Find where the given text appears and provide that cell's center as (X, Y) coordinate. 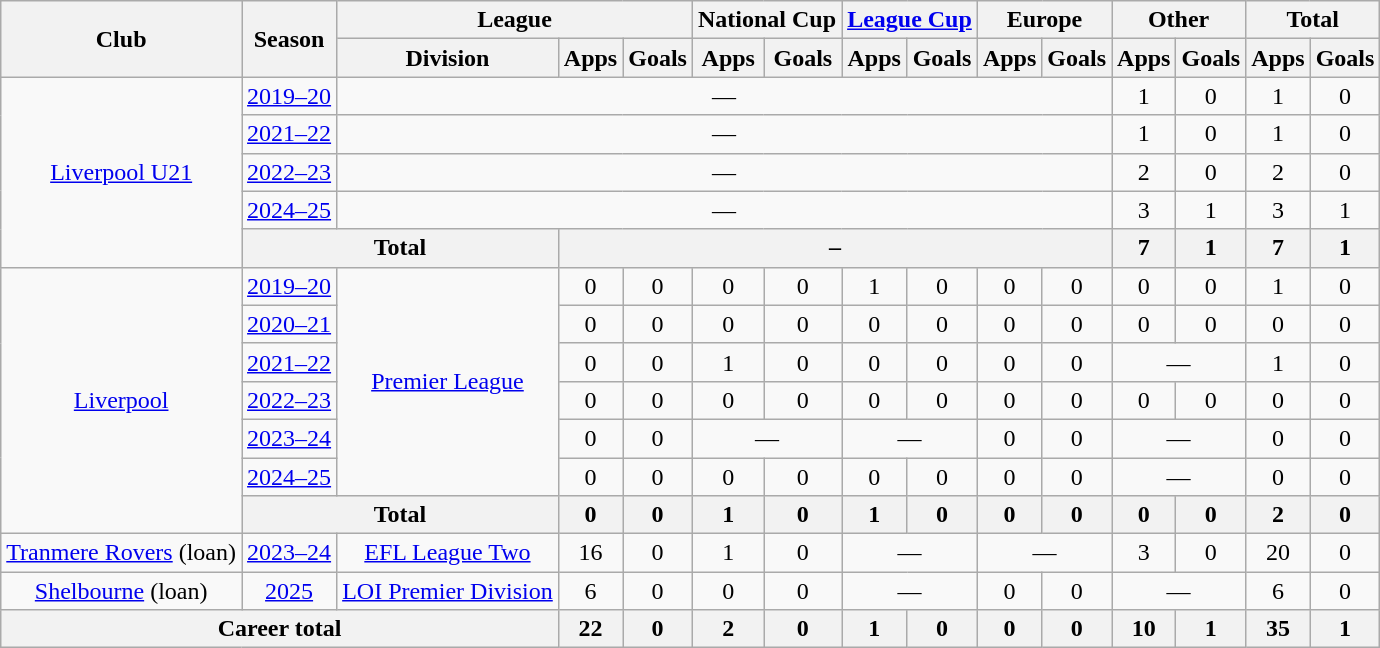
Tranmere Rovers (loan) (122, 553)
Europe (1044, 20)
Liverpool (122, 400)
20 (1278, 553)
League (515, 20)
Club (122, 39)
35 (1278, 629)
League Cup (910, 20)
2020–21 (290, 324)
2025 (290, 591)
Shelbourne (loan) (122, 591)
Division (448, 58)
10 (1144, 629)
– (834, 248)
Career total (280, 629)
22 (590, 629)
National Cup (766, 20)
Other (1179, 20)
LOI Premier Division (448, 591)
16 (590, 553)
Premier League (448, 381)
Liverpool U21 (122, 172)
Season (290, 39)
EFL League Two (448, 553)
